Find where the given text appears and provide that cell's center as (x, y) coordinate. 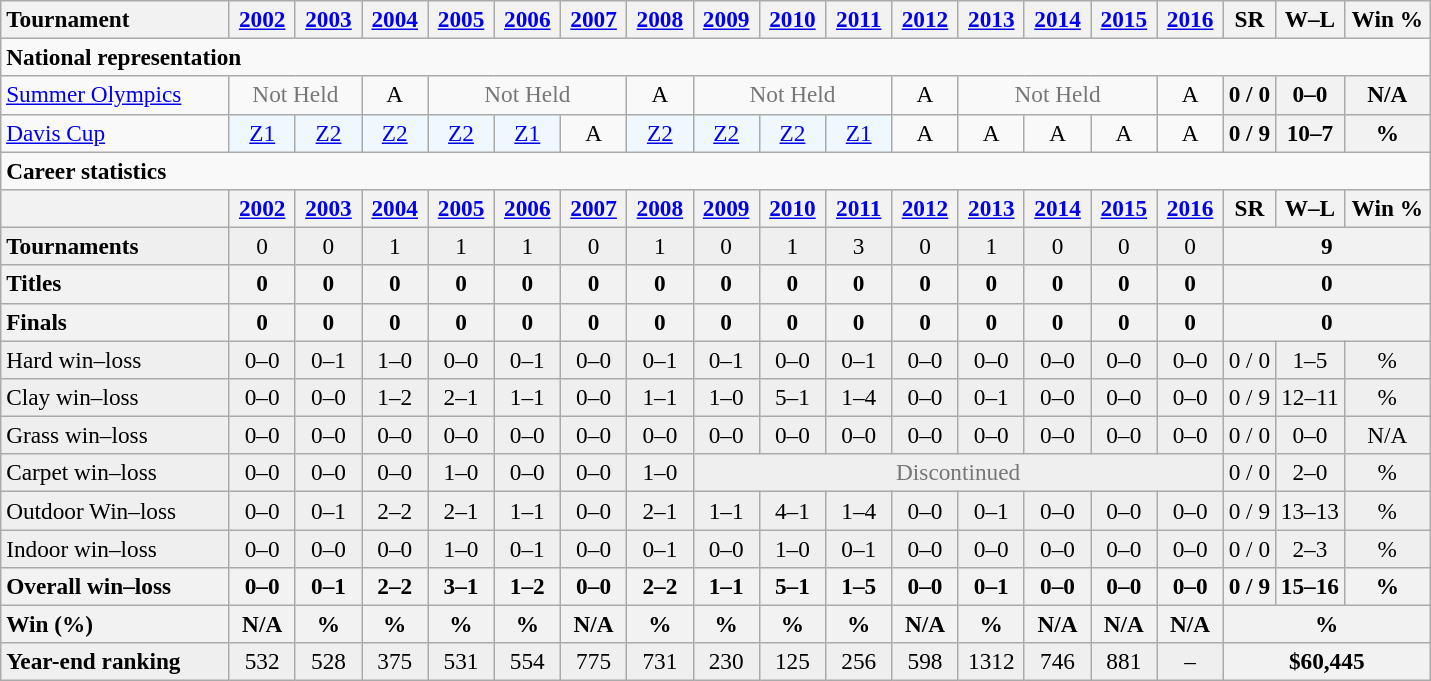
Summer Olympics (115, 95)
532 (262, 662)
746 (1057, 662)
2–0 (1310, 473)
Clay win–loss (115, 397)
230 (726, 662)
10–7 (1310, 133)
3 (859, 246)
13–13 (1310, 510)
528 (328, 662)
15–16 (1310, 586)
731 (660, 662)
Carpet win–loss (115, 473)
Overall win–loss (115, 586)
Win (%) (115, 624)
775 (593, 662)
Career statistics (716, 170)
256 (859, 662)
1312 (991, 662)
Outdoor Win–loss (115, 510)
Titles (115, 284)
9 (1326, 246)
Tournaments (115, 246)
Finals (115, 322)
3–1 (461, 586)
554 (527, 662)
Davis Cup (115, 133)
Year-end ranking (115, 662)
375 (395, 662)
Grass win–loss (115, 435)
Indoor win–loss (115, 548)
881 (1124, 662)
Hard win–loss (115, 359)
125 (792, 662)
531 (461, 662)
2–3 (1310, 548)
4–1 (792, 510)
$60,445 (1326, 662)
– (1190, 662)
Tournament (115, 19)
12–11 (1310, 397)
National representation (716, 57)
598 (925, 662)
Discontinued (958, 473)
